Search for the cell housing the specified text and yield its [X, Y] center coordinate. 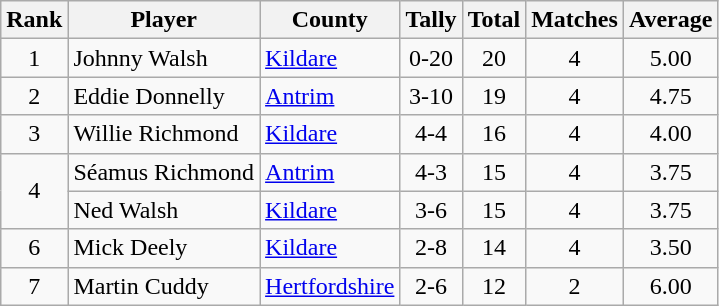
4-3 [431, 172]
12 [494, 286]
Willie Richmond [164, 134]
5.00 [670, 58]
6 [34, 248]
20 [494, 58]
Player [164, 20]
3-10 [431, 96]
Séamus Richmond [164, 172]
7 [34, 286]
1 [34, 58]
Matches [575, 20]
4-4 [431, 134]
Martin Cuddy [164, 286]
Mick Deely [164, 248]
Ned Walsh [164, 210]
Hertfordshire [330, 286]
Eddie Donnelly [164, 96]
14 [494, 248]
4.00 [670, 134]
Johnny Walsh [164, 58]
0-20 [431, 58]
Total [494, 20]
Rank [34, 20]
6.00 [670, 286]
County [330, 20]
3 [34, 134]
2-6 [431, 286]
2-8 [431, 248]
3-6 [431, 210]
16 [494, 134]
19 [494, 96]
3.50 [670, 248]
4.75 [670, 96]
Average [670, 20]
Tally [431, 20]
